Scan for the cell matching the given text and deliver its [X, Y] coordinate at center. 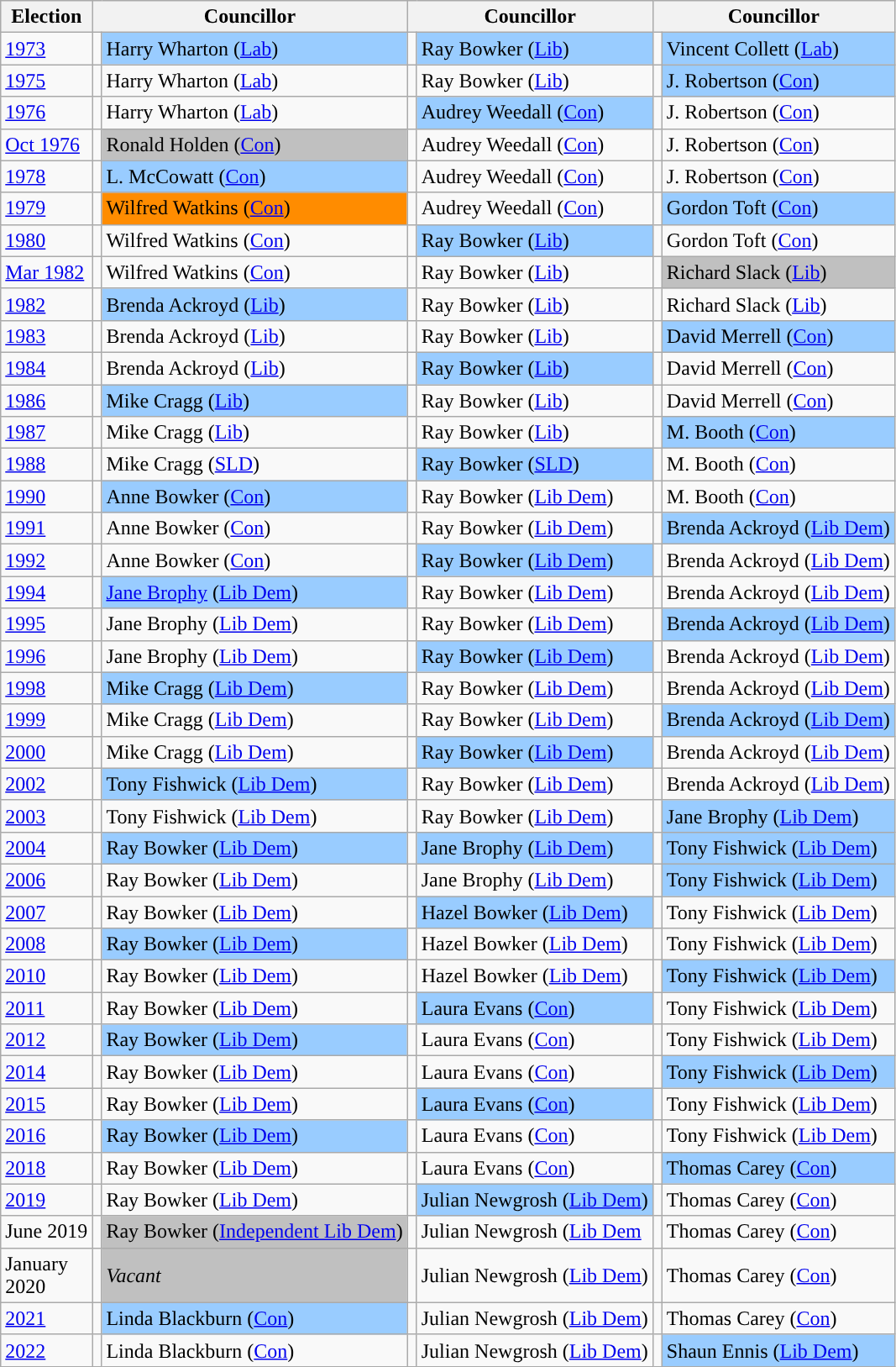
June 2019 [47, 1232]
Vacant [254, 1275]
2002 [47, 784]
Shaun Ennis (Lib Dem) [778, 1350]
1984 [47, 368]
1979 [47, 208]
Oct 1976 [47, 145]
2016 [47, 1136]
2003 [47, 816]
1983 [47, 336]
1996 [47, 656]
2015 [47, 1104]
1982 [47, 304]
1973 [47, 49]
2011 [47, 1008]
Ronald Holden (Con) [254, 145]
1999 [47, 720]
2018 [47, 1168]
1998 [47, 688]
2010 [47, 976]
Mar 1982 [47, 272]
Vincent Collett (Lab) [778, 49]
2022 [47, 1350]
1994 [47, 592]
2008 [47, 944]
1988 [47, 465]
2019 [47, 1200]
1991 [47, 528]
1992 [47, 560]
2000 [47, 752]
1975 [47, 81]
Ray Bowker (SLD) [534, 465]
2007 [47, 912]
1986 [47, 401]
Julian Newgrosh (Lib Dem [534, 1232]
January2020 [47, 1275]
1978 [47, 176]
Election [47, 17]
2004 [47, 848]
1976 [47, 113]
Ray Bowker (Independent Lib Dem) [254, 1232]
1995 [47, 624]
1980 [47, 240]
2006 [47, 880]
L. McCowatt (Con) [254, 176]
1990 [47, 497]
2012 [47, 1040]
1987 [47, 433]
2014 [47, 1072]
2021 [47, 1318]
Mike Cragg (SLD) [254, 465]
